Locate the cell with the specified text and output its (X, Y) center coordinate. 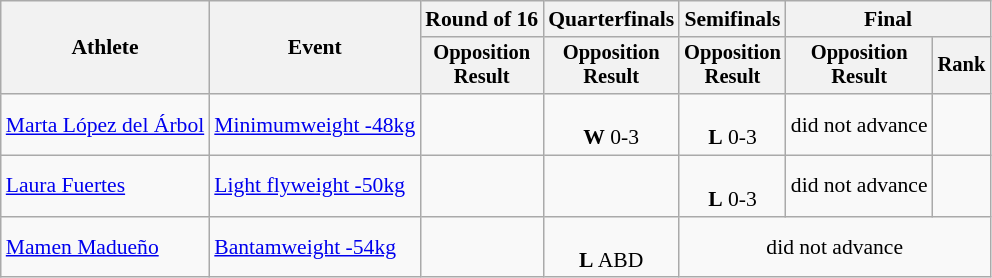
Semifinals (732, 19)
Athlete (106, 48)
Round of 16 (482, 19)
Light flyweight -50kg (314, 186)
Bantamweight -54kg (314, 248)
L ABD (611, 248)
Minimumweight -48kg (314, 124)
Rank (962, 66)
Quarterfinals (611, 19)
Laura Fuertes (106, 186)
Event (314, 48)
Final (888, 19)
Marta López del Árbol (106, 124)
Mamen Madueño (106, 248)
W 0-3 (611, 124)
